Scan for the cell matching the given text and deliver its (X, Y) coordinate at center. 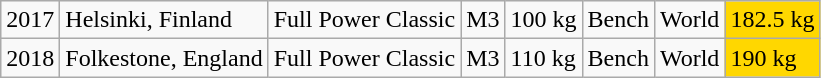
100 kg (544, 20)
2017 (30, 20)
Folkestone, England (164, 58)
182.5 kg (772, 20)
2018 (30, 58)
Helsinki, Finland (164, 20)
110 kg (544, 58)
190 kg (772, 58)
